From the cell containing the given text, extract its center point as [X, Y] coordinate. 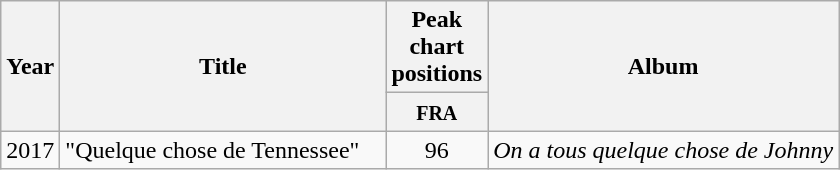
2017 [30, 150]
Album [664, 66]
Peak chart positions [437, 47]
FRA [437, 112]
96 [437, 150]
Year [30, 66]
Title [223, 66]
"Quelque chose de Tennessee" [223, 150]
On a tous quelque chose de Johnny [664, 150]
